Detect which cell encompasses the target text, then output its [x, y] center coordinate. 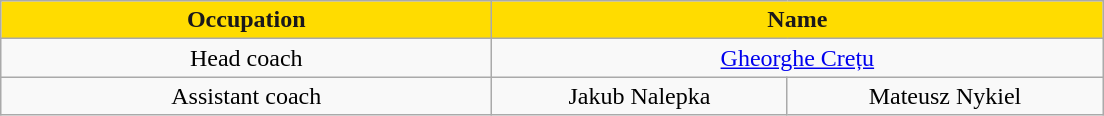
Head coach [246, 58]
Gheorghe Crețu [798, 58]
Assistant coach [246, 96]
Jakub Nalepka [640, 96]
Name [798, 20]
Mateusz Nykiel [945, 96]
Occupation [246, 20]
